Detect which cell encompasses the target text, then output its (x, y) center coordinate. 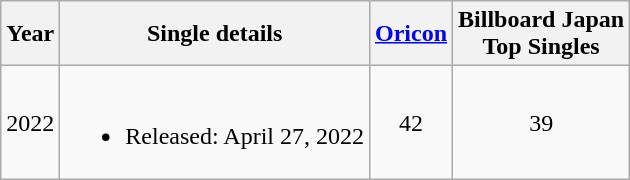
2022 (30, 122)
42 (412, 122)
Billboard JapanTop Singles (542, 34)
39 (542, 122)
Released: April 27, 2022 (215, 122)
Single details (215, 34)
Year (30, 34)
Oricon (412, 34)
